Determine the [x, y] coordinate at the center of the cell enclosing the given text.  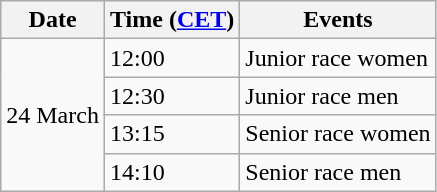
Events [338, 20]
12:00 [172, 58]
Junior race women [338, 58]
Date [53, 20]
Senior race men [338, 172]
24 March [53, 115]
Junior race men [338, 96]
13:15 [172, 134]
12:30 [172, 96]
Senior race women [338, 134]
14:10 [172, 172]
Time (CET) [172, 20]
